Return the [x, y] coordinate for the center point of the cell that contains the specified text.  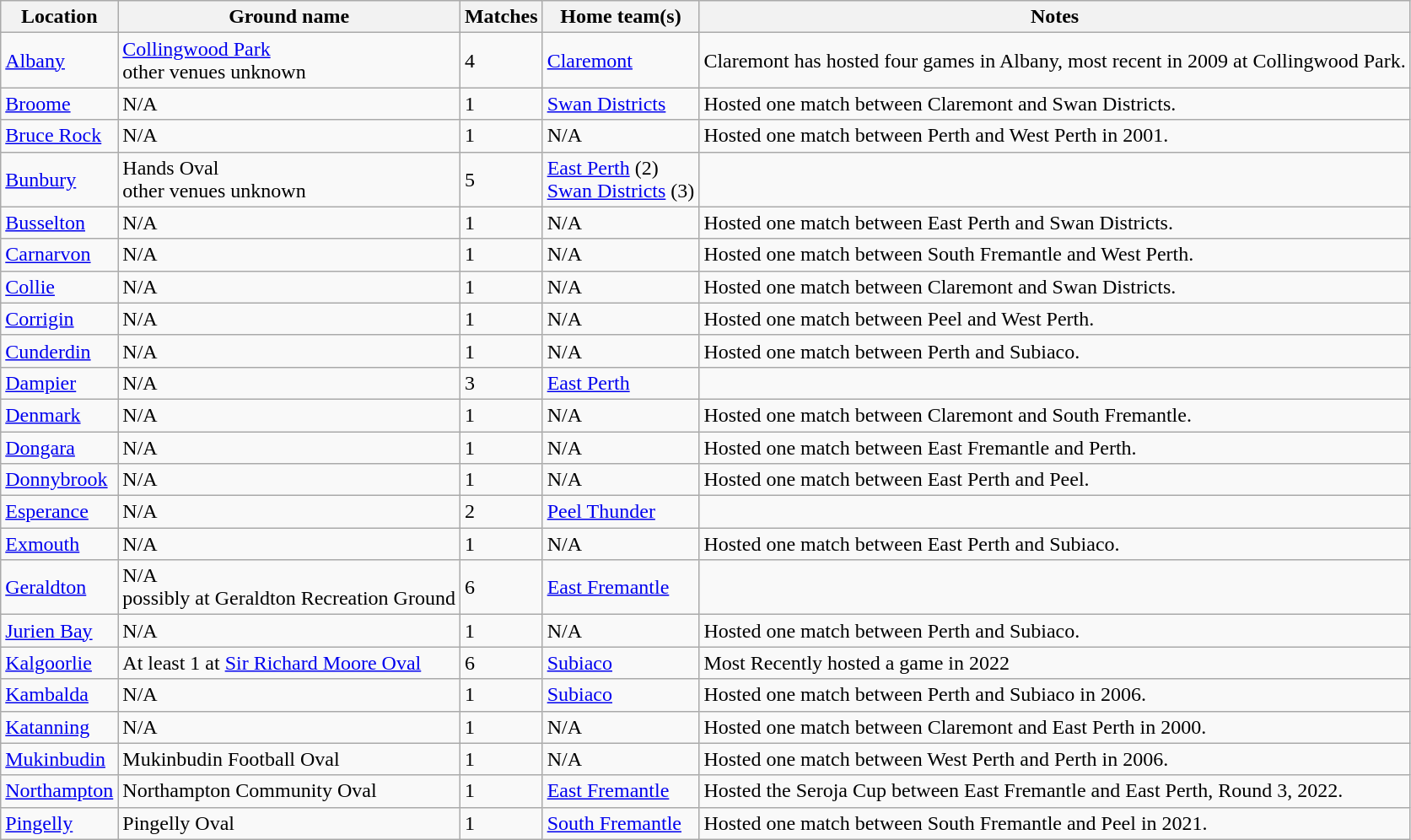
Geraldton [59, 587]
At least 1 at Sir Richard Moore Oval [289, 663]
Hosted one match between South Fremantle and West Perth. [1054, 255]
South Fremantle [621, 823]
Hosted one match between East Fremantle and Perth. [1054, 448]
Location [59, 17]
Dongara [59, 448]
4 [501, 61]
Katanning [59, 727]
Mukinbudin Football Oval [289, 759]
Collie [59, 287]
Claremont has hosted four games in Albany, most recent in 2009 at Collingwood Park. [1054, 61]
Hosted one match between Perth and Subiaco in 2006. [1054, 695]
Broome [59, 104]
Northampton [59, 791]
Carnarvon [59, 255]
Claremont [621, 61]
Peel Thunder [621, 512]
Kalgoorlie [59, 663]
Pingelly Oval [289, 823]
Hosted one match between Claremont and South Fremantle. [1054, 415]
2 [501, 512]
Albany [59, 61]
Exmouth [59, 544]
Swan Districts [621, 104]
Hosted the Seroja Cup between East Fremantle and East Perth, Round 3, 2022. [1054, 791]
Mukinbudin [59, 759]
Most Recently hosted a game in 2022 [1054, 663]
3 [501, 383]
Northampton Community Oval [289, 791]
Pingelly [59, 823]
Jurien Bay [59, 631]
Hosted one match between East Perth and Subiaco. [1054, 544]
5 [501, 179]
Hosted one match between South Fremantle and Peel in 2021. [1054, 823]
East Perth (2)Swan Districts (3) [621, 179]
Donnybrook [59, 480]
Hosted one match between East Perth and Swan Districts. [1054, 223]
Matches [501, 17]
Dampier [59, 383]
Cunderdin [59, 351]
East Perth [621, 383]
Bruce Rock [59, 136]
Hosted one match between East Perth and Peel. [1054, 480]
Hosted one match between Claremont and East Perth in 2000. [1054, 727]
Ground name [289, 17]
Hosted one match between West Perth and Perth in 2006. [1054, 759]
Hosted one match between Perth and West Perth in 2001. [1054, 136]
Corrigin [59, 319]
Home team(s) [621, 17]
Denmark [59, 415]
Bunbury [59, 179]
Kambalda [59, 695]
Notes [1054, 17]
Hosted one match between Peel and West Perth. [1054, 319]
Esperance [59, 512]
N/Apossibly at Geraldton Recreation Ground [289, 587]
Hands Ovalother venues unknown [289, 179]
Collingwood Parkother venues unknown [289, 61]
Busselton [59, 223]
